Identify which cell holds the provided text, then report its (X, Y) central coordinate. 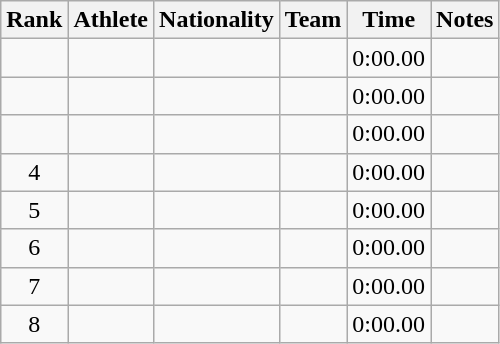
6 (34, 248)
Time (389, 20)
Rank (34, 20)
5 (34, 210)
7 (34, 286)
4 (34, 172)
Notes (465, 20)
Team (313, 20)
8 (34, 324)
Nationality (217, 20)
Athlete (111, 20)
